Pinpoint the cell where the given text exists, returning its (X, Y) midpoint coordinate. 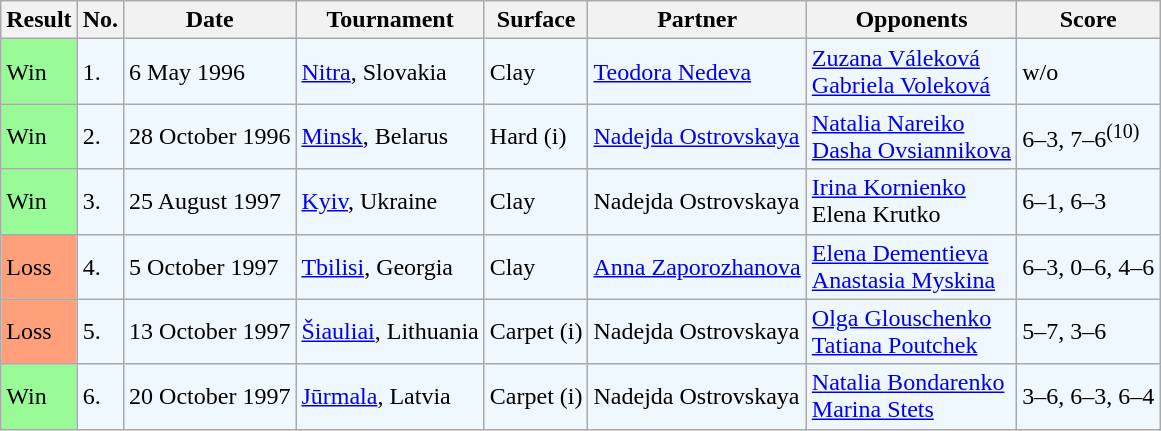
6–1, 6–3 (1088, 202)
Olga Glouschenko Tatiana Poutchek (911, 332)
3–6, 6–3, 6–4 (1088, 396)
Teodora Nedeva (697, 72)
Score (1088, 20)
5 October 1997 (210, 266)
5. (100, 332)
Minsk, Belarus (390, 136)
20 October 1997 (210, 396)
Natalia Bondarenko Marina Stets (911, 396)
Elena Dementieva Anastasia Myskina (911, 266)
Zuzana Váleková Gabriela Voleková (911, 72)
Kyiv, Ukraine (390, 202)
Natalia Nareiko Dasha Ovsiannikova (911, 136)
Tbilisi, Georgia (390, 266)
Anna Zaporozhanova (697, 266)
Partner (697, 20)
Nitra, Slovakia (390, 72)
13 October 1997 (210, 332)
Opponents (911, 20)
6–3, 0–6, 4–6 (1088, 266)
Date (210, 20)
Jūrmala, Latvia (390, 396)
Hard (i) (536, 136)
6–3, 7–6(10) (1088, 136)
Result (39, 20)
28 October 1996 (210, 136)
Tournament (390, 20)
Surface (536, 20)
No. (100, 20)
6 May 1996 (210, 72)
2. (100, 136)
w/o (1088, 72)
25 August 1997 (210, 202)
6. (100, 396)
Irina Kornienko Elena Krutko (911, 202)
1. (100, 72)
4. (100, 266)
Šiauliai, Lithuania (390, 332)
5–7, 3–6 (1088, 332)
3. (100, 202)
